From the cell containing the given text, extract its center point as (x, y) coordinate. 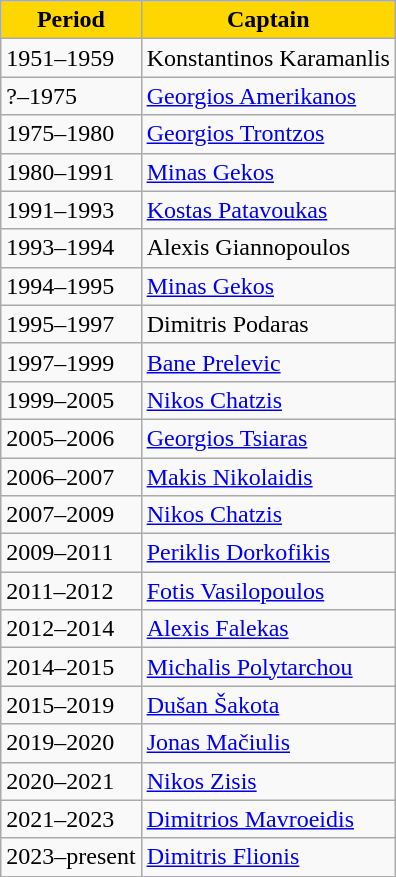
Bane Prelevic (268, 362)
Makis Nikolaidis (268, 477)
Fotis Vasilopoulos (268, 591)
Georgios Amerikanos (268, 96)
Jonas Mačiulis (268, 743)
Dušan Šakota (268, 705)
1997–1999 (71, 362)
1994–1995 (71, 286)
2007–2009 (71, 515)
Dimitris Podaras (268, 324)
Dimitris Flionis (268, 857)
Kostas Patavoukas (268, 210)
2006–2007 (71, 477)
Michalis Polytarchou (268, 667)
Dimitrios Mavroeidis (268, 819)
Konstantinos Karamanlis (268, 58)
1991–1993 (71, 210)
1975–1980 (71, 134)
2011–2012 (71, 591)
Nikos Zisis (268, 781)
Period (71, 20)
2005–2006 (71, 438)
Georgios Tsiaras (268, 438)
1993–1994 (71, 248)
1995–1997 (71, 324)
2014–2015 (71, 667)
1951–1959 (71, 58)
1999–2005 (71, 400)
1980–1991 (71, 172)
Alexis Falekas (268, 629)
2021–2023 (71, 819)
2019–2020 (71, 743)
2023–present (71, 857)
Captain (268, 20)
2012–2014 (71, 629)
Georgios Trontzos (268, 134)
?–1975 (71, 96)
2015–2019 (71, 705)
2009–2011 (71, 553)
Periklis Dorkofikis (268, 553)
2020–2021 (71, 781)
Alexis Giannopoulos (268, 248)
